Search for the cell housing the specified text and yield its (X, Y) center coordinate. 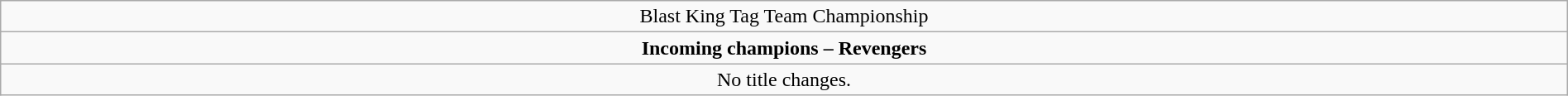
No title changes. (784, 79)
Blast King Tag Team Championship (784, 17)
Incoming champions – Revengers (784, 48)
